Pinpoint the cell where the given text exists, returning its [x, y] midpoint coordinate. 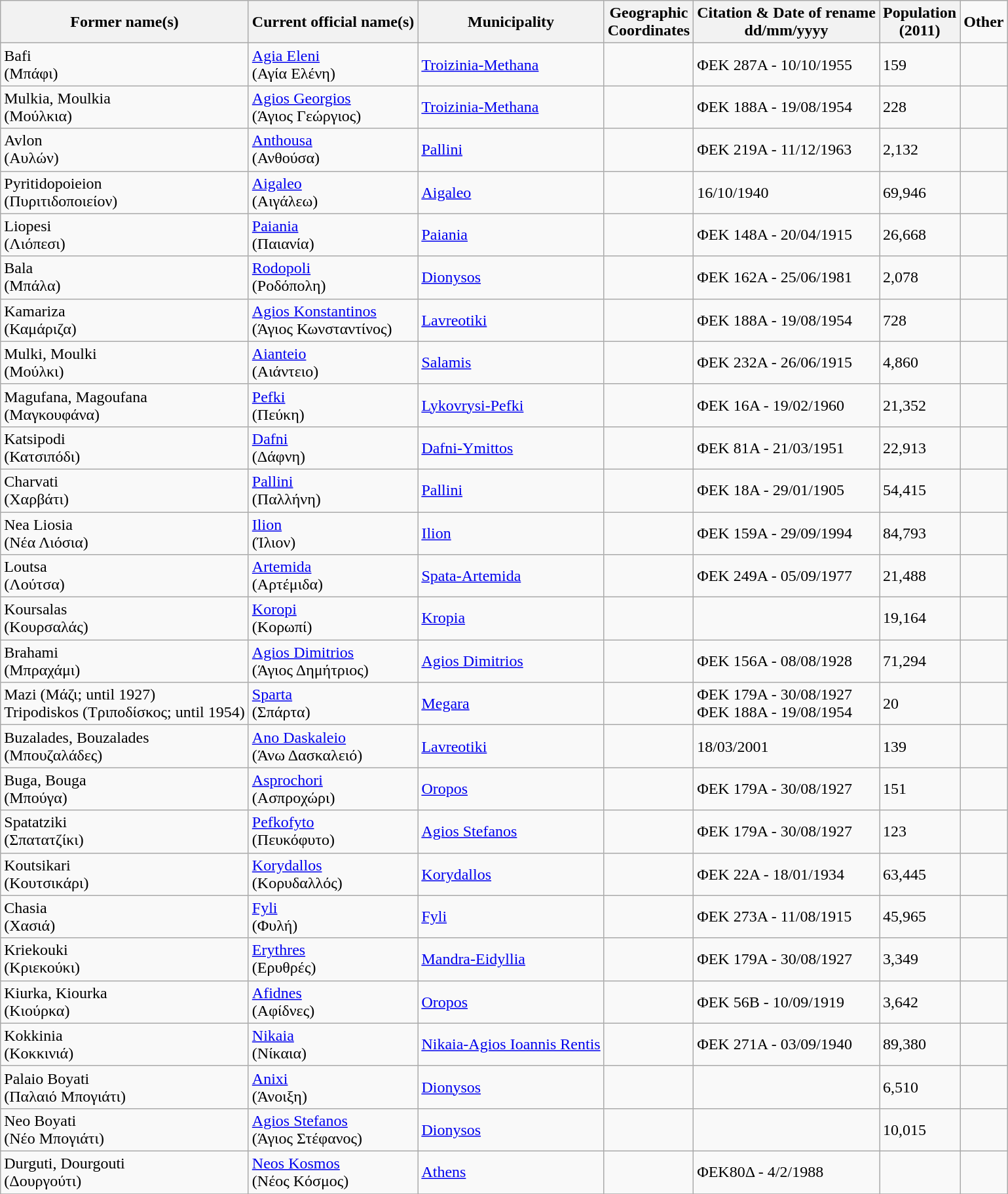
Fyli (Φυλή) [333, 917]
Paiania [511, 234]
ΦΕΚ 159Α - 29/09/1994 [787, 533]
Loutsa (Λούτσα) [124, 576]
ΦΕΚ 219Α - 11/12/1963 [787, 149]
ΦΕΚ 179Α - 30/08/1927 ΦΕΚ 188Α - 19/08/1954 [787, 703]
Magufana, Magoufana (Μαγκουφάνα) [124, 405]
Liopesi (Λιόπεσι) [124, 234]
Koursalas (Κουρσαλάς) [124, 618]
Agios Stefanos [511, 832]
21,488 [920, 576]
Lykovrysi-Pefki [511, 405]
26,668 [920, 234]
20 [920, 703]
Chasia (Χασιά) [124, 917]
Spata-Artemida [511, 576]
Sparta (Σπάρτα) [333, 703]
22,913 [920, 448]
123 [920, 832]
4,860 [920, 363]
Megara [511, 703]
ΦΕΚ 22Α - 18/01/1934 [787, 874]
139 [920, 747]
71,294 [920, 662]
Buga, Bouga (Μπούγα) [124, 789]
Agios Georgios (Άγιος Γεώργιος) [333, 107]
ΦΕΚ 148Α - 20/04/1915 [787, 234]
Agios Dimitrios [511, 662]
Neo Boyati (Νέο Μπογιάτι) [124, 1129]
728 [920, 320]
ΦΕΚ 287Α - 10/10/1955 [787, 64]
Nikaia (Νίκαια) [333, 1044]
Citation & Date of renamedd/mm/yyyy [787, 22]
Bafi (Μπάφι) [124, 64]
Dafni (Δάφνη) [333, 448]
Aigaleo [511, 193]
ΦΕΚ80Δ - 4/2/1988 [787, 1172]
Kamariza (Καμάριζα) [124, 320]
Other [984, 22]
ΦΕΚ 232Α - 26/06/1915 [787, 363]
Salamis [511, 363]
Agia Eleni (Αγία Ελένη) [333, 64]
Kriekouki (Κριεκούκι) [124, 959]
Aigaleo (Αιγάλεω) [333, 193]
45,965 [920, 917]
Anthousa (Ανθούσα) [333, 149]
Koropi (Κορωπί) [333, 618]
Charvati (Χαρβάτι) [124, 490]
Asprochori (Ασπροχώρι) [333, 789]
69,946 [920, 193]
Pallini (Παλλήνη) [333, 490]
Brahami (Μπραχάμι) [124, 662]
Ano Daskaleio (Άνω Δασκαλειό) [333, 747]
Kropia [511, 618]
Afidnes (Αφίδνες) [333, 1002]
Agios Stefanos (Άγιος Στέφανος) [333, 1129]
Mandra-Eidyllia [511, 959]
3,349 [920, 959]
Kokkinia (Κοκκινιά) [124, 1044]
Nikaia-Agios Ioannis Rentis [511, 1044]
Nea Liosia (Νέα Λιόσια) [124, 533]
Korydallos (Κορυδαλλός) [333, 874]
Neos Kosmos (Νέος Κόσμος) [333, 1172]
Pefki (Πεύκη) [333, 405]
Ilion [511, 533]
Agios Dimitrios (Άγιος Δημήτριος) [333, 662]
Korydallos [511, 874]
Katsipodi (Κατσιπόδι) [124, 448]
Bala (Μπάλα) [124, 278]
Ilion (Ίλιον) [333, 533]
Mazi (Μάζι; until 1927) Tripodiskos (Τριποδίσκος; until 1954) [124, 703]
159 [920, 64]
Palaio Boyati (Παλαιό Μπογιάτι) [124, 1087]
Avlon (Αυλών) [124, 149]
ΦΕΚ 273Α - 11/08/1915 [787, 917]
63,445 [920, 874]
Pefkofyto (Πευκόφυτο) [333, 832]
Population(2011) [920, 22]
2,078 [920, 278]
2,132 [920, 149]
Pyritidopoieion (Πυριτιδοποιείον) [124, 193]
3,642 [920, 1002]
ΦΕΚ 271Α - 03/09/1940 [787, 1044]
ΦΕΚ 81Α - 21/03/1951 [787, 448]
Durguti, Dourgouti (Δουργούτι) [124, 1172]
Erythres (Ερυθρές) [333, 959]
Artemida (Αρτέμιδα) [333, 576]
ΦΕΚ 56Β - 10/09/1919 [787, 1002]
21,352 [920, 405]
Paiania (Παιανία) [333, 234]
Kiurka, Kiourka (Κιούρκα) [124, 1002]
ΦΕΚ 162Α - 25/06/1981 [787, 278]
Current official name(s) [333, 22]
ΦΕΚ 156Α - 08/08/1928 [787, 662]
ΦΕΚ 18Α - 29/01/1905 [787, 490]
151 [920, 789]
ΦΕΚ 249Α - 05/09/1977 [787, 576]
Agios Konstantinos (Άγιος Κωνσταντίνος) [333, 320]
Former name(s) [124, 22]
Spatatziki (Σπατατζίκι) [124, 832]
Rodopoli (Ροδόπολη) [333, 278]
Fyli [511, 917]
Mulkia, Moulkia (Μούλκια) [124, 107]
Buzalades, Bouzalades (Μπουζαλάδες) [124, 747]
19,164 [920, 618]
6,510 [920, 1087]
228 [920, 107]
54,415 [920, 490]
Mulki, Moulki (Μούλκι) [124, 363]
Aianteio (Αιάντειο) [333, 363]
Athens [511, 1172]
84,793 [920, 533]
ΦΕΚ 16Α - 19/02/1960 [787, 405]
89,380 [920, 1044]
Anixi (Άνοιξη) [333, 1087]
Municipality [511, 22]
Koutsikari (Κουτσικάρι) [124, 874]
16/10/1940 [787, 193]
GeographicCoordinates [648, 22]
18/03/2001 [787, 747]
10,015 [920, 1129]
Dafni-Ymittos [511, 448]
